Search for the cell housing the specified text and yield its [X, Y] center coordinate. 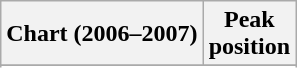
Peakposition [249, 34]
Chart (2006–2007) [102, 34]
